Search for the cell housing the specified text and yield its (X, Y) center coordinate. 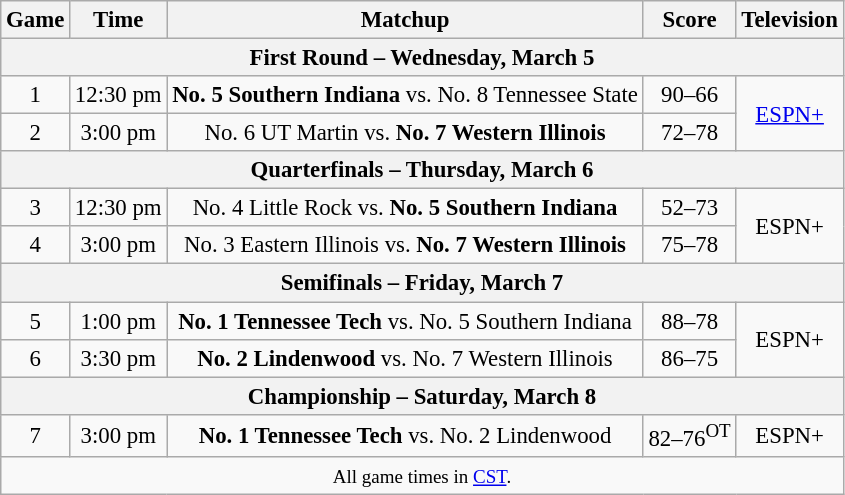
3 (36, 208)
Game (36, 20)
7 (36, 435)
Semifinals – Friday, March 7 (422, 283)
75–78 (690, 245)
No. 1 Tennessee Tech vs. No. 2 Lindenwood (405, 435)
6 (36, 358)
Television (790, 20)
No. 4 Little Rock vs. No. 5 Southern Indiana (405, 208)
Score (690, 20)
88–78 (690, 321)
82–76OT (690, 435)
2 (36, 133)
86–75 (690, 358)
Matchup (405, 20)
Time (118, 20)
No. 2 Lindenwood vs. No. 7 Western Illinois (405, 358)
Quarterfinals – Thursday, March 6 (422, 170)
First Round – Wednesday, March 5 (422, 58)
No. 1 Tennessee Tech vs. No. 5 Southern Indiana (405, 321)
No. 5 Southern Indiana vs. No. 8 Tennessee State (405, 95)
No. 3 Eastern Illinois vs. No. 7 Western Illinois (405, 245)
No. 6 UT Martin vs. No. 7 Western Illinois (405, 133)
1:00 pm (118, 321)
52–73 (690, 208)
5 (36, 321)
90–66 (690, 95)
3:30 pm (118, 358)
72–78 (690, 133)
1 (36, 95)
4 (36, 245)
All game times in CST. (422, 476)
Championship – Saturday, March 8 (422, 396)
